Search for the cell housing the specified text and yield its [X, Y] center coordinate. 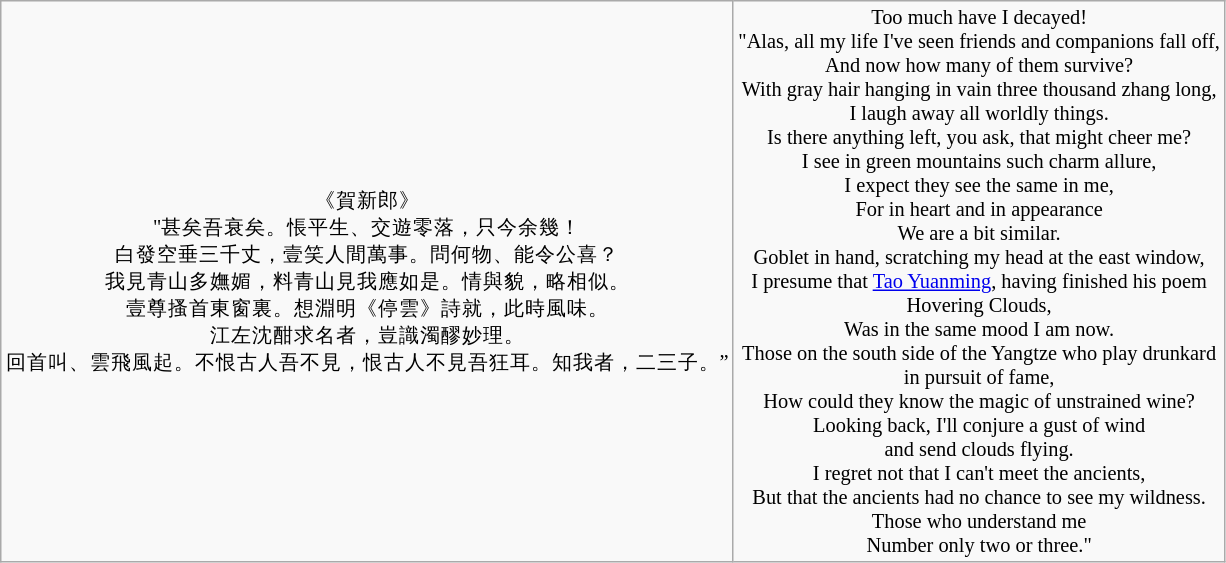
《賀新郎》"甚矣吾衰矣。悵平生、交遊零落，只今余幾！白發空垂三千丈，壹笑人間萬事。問何物、能令公喜？我見青山多嫵媚，料青山見我應如是。情與貌，略相似。壹尊搔首東窗裏。想淵明《停雲》詩就，此時風味。江左沈酣求名者，豈識濁醪妙理。回首叫、雲飛風起。不恨古人吾不見，恨古人不見吾狂耳。知我者，二三子。” [368, 281]
